Pinpoint the cell where the given text exists, returning its (X, Y) midpoint coordinate. 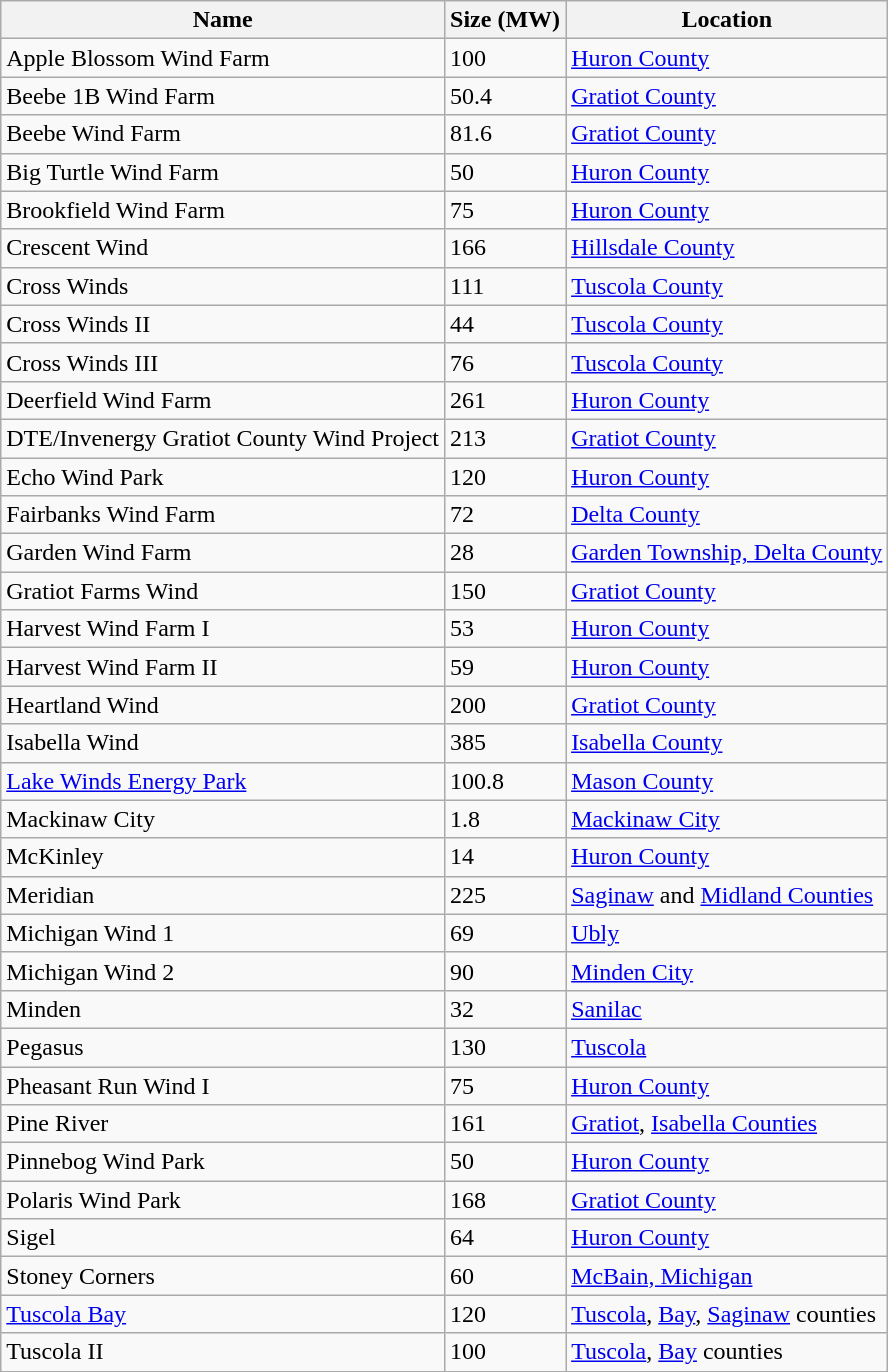
Cross Winds III (223, 362)
213 (506, 438)
28 (506, 553)
Stoney Corners (223, 1276)
Meridian (223, 895)
Tuscola (727, 1047)
90 (506, 971)
DTE/Invenergy Gratiot County Wind Project (223, 438)
161 (506, 1124)
Pegasus (223, 1047)
Brookfield Wind Farm (223, 210)
Isabella County (727, 743)
69 (506, 933)
53 (506, 629)
Minden City (727, 971)
Location (727, 20)
Heartland Wind (223, 705)
Michigan Wind 1 (223, 933)
44 (506, 324)
150 (506, 591)
Gratiot Farms Wind (223, 591)
225 (506, 895)
Cross Winds (223, 286)
Michigan Wind 2 (223, 971)
Big Turtle Wind Farm (223, 172)
Saginaw and Midland Counties (727, 895)
130 (506, 1047)
72 (506, 515)
261 (506, 400)
111 (506, 286)
Polaris Wind Park (223, 1200)
Delta County (727, 515)
Tuscola, Bay, Saginaw counties (727, 1314)
Apple Blossom Wind Farm (223, 58)
Beebe Wind Farm (223, 134)
Sanilac (727, 1009)
200 (506, 705)
Echo Wind Park (223, 477)
Ubly (727, 933)
McBain, Michigan (727, 1276)
Pheasant Run Wind I (223, 1085)
Minden (223, 1009)
Tuscola II (223, 1352)
Tuscola, Bay counties (727, 1352)
Lake Winds Energy Park (223, 781)
Harvest Wind Farm I (223, 629)
Size (MW) (506, 20)
Beebe 1B Wind Farm (223, 96)
1.8 (506, 819)
32 (506, 1009)
64 (506, 1238)
Gratiot, Isabella Counties (727, 1124)
168 (506, 1200)
385 (506, 743)
Crescent Wind (223, 248)
Fairbanks Wind Farm (223, 515)
Name (223, 20)
Pinnebog Wind Park (223, 1162)
McKinley (223, 857)
50.4 (506, 96)
Isabella Wind (223, 743)
Garden Township, Delta County (727, 553)
Tuscola Bay (223, 1314)
Hillsdale County (727, 248)
Garden Wind Farm (223, 553)
166 (506, 248)
81.6 (506, 134)
Sigel (223, 1238)
Harvest Wind Farm II (223, 667)
Cross Winds II (223, 324)
14 (506, 857)
100.8 (506, 781)
60 (506, 1276)
Mason County (727, 781)
59 (506, 667)
Pine River (223, 1124)
Deerfield Wind Farm (223, 400)
76 (506, 362)
